From the cell containing the given text, extract its center point as (X, Y) coordinate. 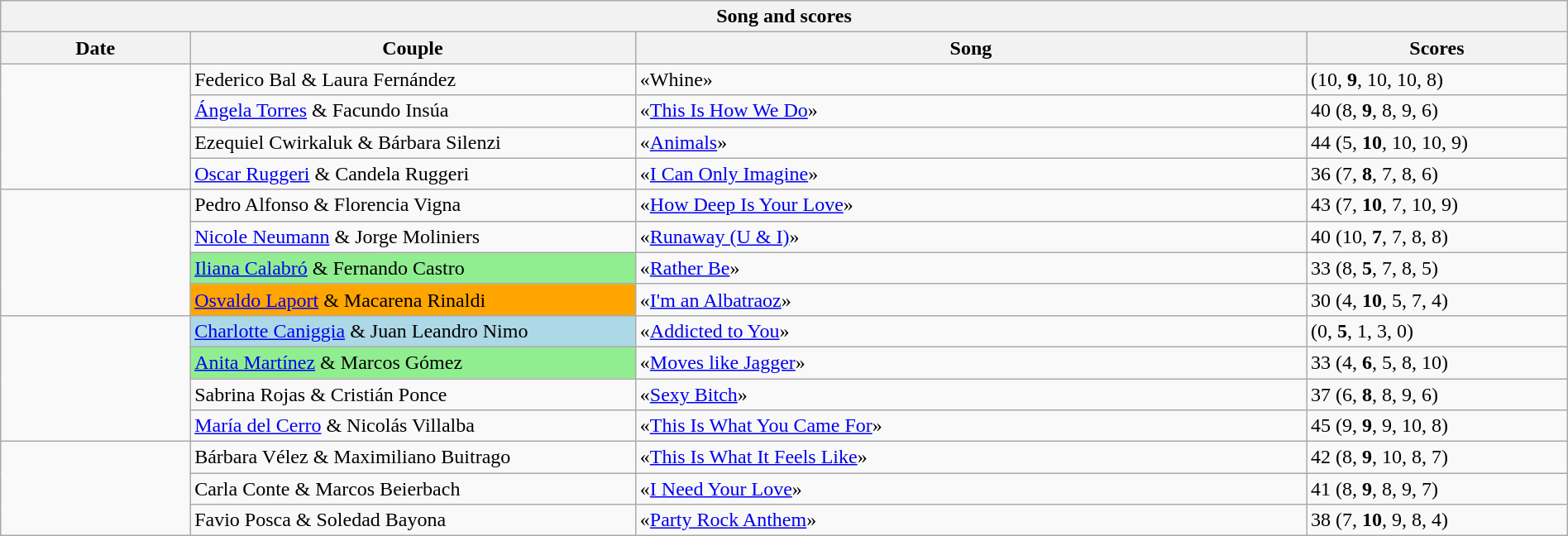
«I Can Only Imagine» (971, 174)
«Moves like Jagger» (971, 362)
40 (8, 9, 8, 9, 6) (1437, 111)
«How Deep Is Your Love» (971, 205)
«This Is What You Came For» (971, 426)
30 (4, 10, 5, 7, 4) (1437, 299)
Charlotte Caniggia & Juan Leandro Nimo (414, 331)
Sabrina Rojas & Cristián Ponce (414, 395)
38 (7, 10, 9, 8, 4) (1437, 520)
Federico Bal & Laura Fernández (414, 79)
Nicole Neumann & Jorge Moliniers (414, 237)
Ezequiel Cwirkaluk & Bárbara Silenzi (414, 142)
37 (6, 8, 8, 9, 6) (1437, 395)
Anita Martínez & Marcos Gómez (414, 362)
Ángela Torres & Facundo Insúa (414, 111)
Couple (414, 48)
Song and scores (784, 17)
«Sexy Bitch» (971, 395)
Scores (1437, 48)
«Animals» (971, 142)
«Addicted to You» (971, 331)
40 (10, 7, 7, 8, 8) (1437, 237)
«Whine» (971, 79)
45 (9, 9, 9, 10, 8) (1437, 426)
«This Is What It Feels Like» (971, 457)
Favio Posca & Soledad Bayona (414, 520)
Song (971, 48)
Bárbara Vélez & Maximiliano Buitrago (414, 457)
«Runaway (U & I)» (971, 237)
41 (8, 9, 8, 9, 7) (1437, 489)
44 (5, 10, 10, 10, 9) (1437, 142)
Carla Conte & Marcos Beierbach (414, 489)
Iliana Calabró & Fernando Castro (414, 268)
Osvaldo Laport & Macarena Rinaldi (414, 299)
Date (96, 48)
María del Cerro & Nicolás Villalba (414, 426)
«I'm an Albatraoz» (971, 299)
«I Need Your Love» (971, 489)
«This Is How We Do» (971, 111)
42 (8, 9, 10, 8, 7) (1437, 457)
Pedro Alfonso & Florencia Vigna (414, 205)
33 (8, 5, 7, 8, 5) (1437, 268)
43 (7, 10, 7, 10, 9) (1437, 205)
«Party Rock Anthem» (971, 520)
«Rather Be» (971, 268)
(10, 9, 10, 10, 8) (1437, 79)
(0, 5, 1, 3, 0) (1437, 331)
36 (7, 8, 7, 8, 6) (1437, 174)
33 (4, 6, 5, 8, 10) (1437, 362)
Oscar Ruggeri & Candela Ruggeri (414, 174)
